From the cell containing the given text, extract its center point as (x, y) coordinate. 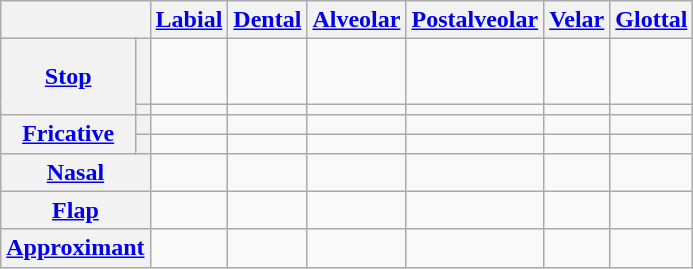
Labial (189, 20)
Dental (268, 20)
Stop (68, 77)
Nasal (76, 172)
Approximant (76, 248)
Flap (76, 210)
Fricative (68, 134)
Velar (577, 20)
Alveolar (356, 20)
Postalveolar (475, 20)
Glottal (652, 20)
